For the text-containing cell, return its midpoint in [X, Y] coordinate format. 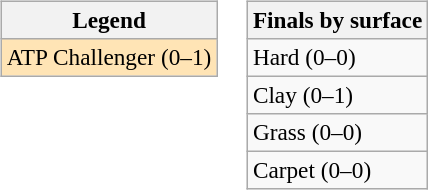
Finals by surface [337, 20]
Grass (0–0) [337, 133]
ATP Challenger (0–1) [108, 57]
Hard (0–0) [337, 57]
Legend [108, 20]
Clay (0–1) [337, 95]
Carpet (0–0) [337, 171]
